From the cell containing the given text, extract its center point as (x, y) coordinate. 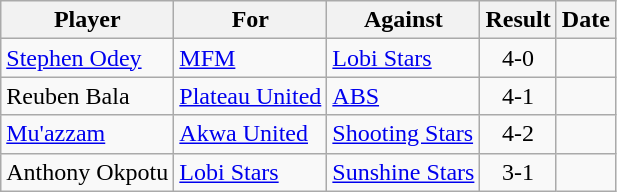
Shooting Stars (404, 134)
Player (88, 20)
Stephen Odey (88, 58)
Anthony Okpotu (88, 172)
Mu'azzam (88, 134)
3-1 (518, 172)
4-0 (518, 58)
MFM (250, 58)
Sunshine Stars (404, 172)
Reuben Bala (88, 96)
Date (586, 20)
For (250, 20)
Result (518, 20)
Plateau United (250, 96)
Against (404, 20)
ABS (404, 96)
Akwa United (250, 134)
4-1 (518, 96)
4-2 (518, 134)
